Find where the given text appears and provide that cell's center as (X, Y) coordinate. 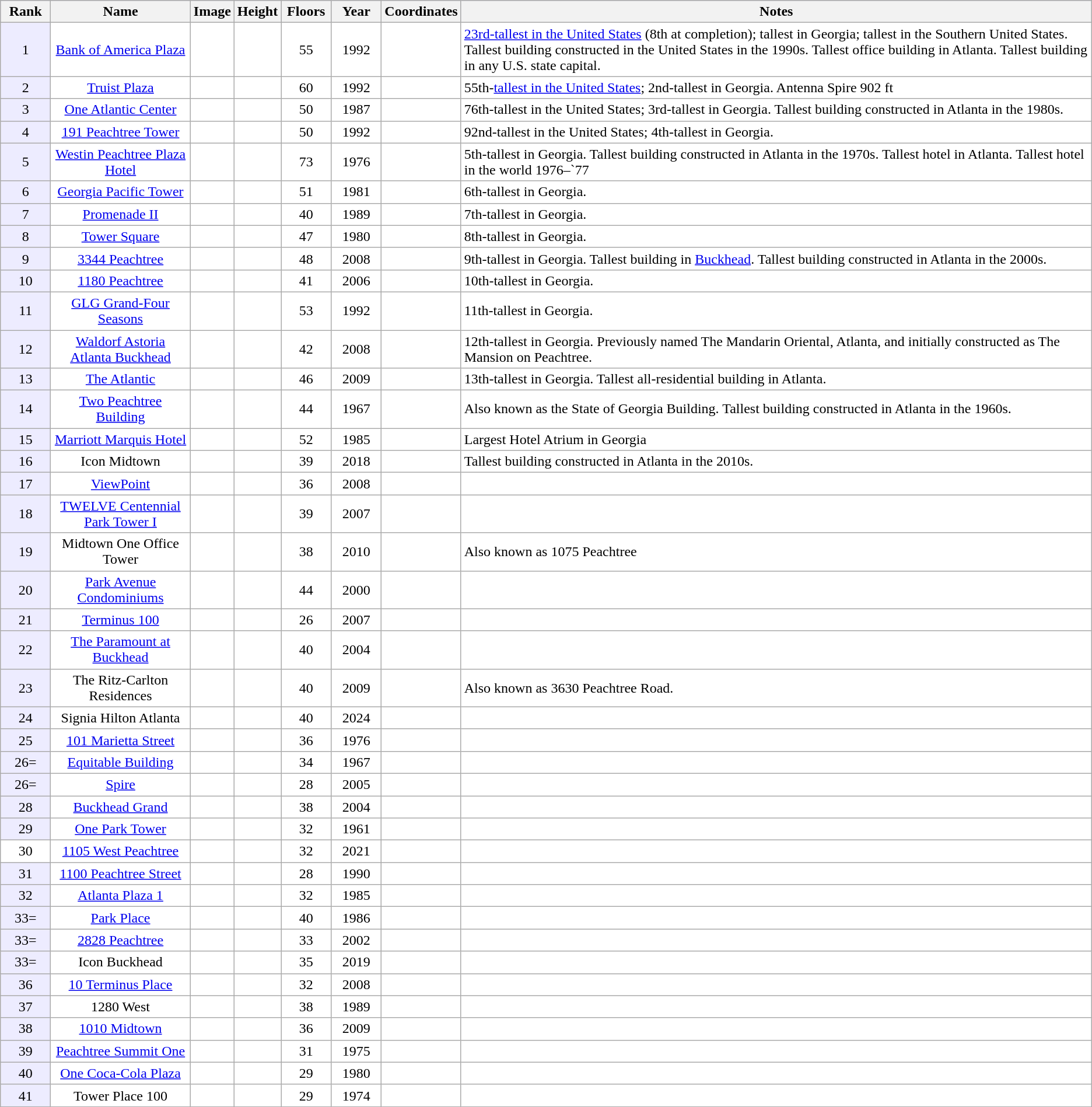
5 (26, 162)
2021 (356, 851)
10 Terminus Place (120, 984)
1280 West (120, 1007)
73 (306, 162)
Promenade II (120, 214)
2006 (356, 281)
9 (26, 259)
101 Marietta Street (120, 740)
24 (26, 718)
48 (306, 259)
One Coca-Cola Plaza (120, 1073)
One Park Tower (120, 829)
191 Peachtree Tower (120, 132)
The Ritz-Carlton Residences (120, 687)
1975 (356, 1051)
16 (26, 462)
1990 (356, 874)
13 (26, 379)
55th-tallest in the United States; 2nd-tallest in Georgia. Antenna Spire 902 ft (776, 88)
1986 (356, 918)
2018 (356, 462)
1974 (356, 1095)
20 (26, 589)
ViewPoint (120, 484)
Bank of America Plaza (120, 50)
21 (26, 620)
22 (26, 650)
Also known as the State of Georgia Building. Tallest building constructed in Atlanta in the 1960s. (776, 410)
GLG Grand-Four Seasons (120, 310)
Notes (776, 12)
Atlanta Plaza 1 (120, 896)
47 (306, 236)
Midtown One Office Tower (120, 552)
10 (26, 281)
3 (26, 110)
1981 (356, 192)
2010 (356, 552)
34 (306, 762)
Two Peachtree Building (120, 410)
7 (26, 214)
23 (26, 687)
13th-tallest in Georgia. Tallest all-residential building in Atlanta. (776, 379)
Waldorf Astoria Atlanta Buckhead (120, 349)
9th-tallest in Georgia. Tallest building in Buckhead. Tallest building constructed in Atlanta in the 2000s. (776, 259)
1 (26, 50)
Peachtree Summit One (120, 1051)
Also known as 3630 Peachtree Road. (776, 687)
6th-tallest in Georgia. (776, 192)
6 (26, 192)
4 (26, 132)
35 (306, 962)
18 (26, 514)
Park Place (120, 918)
Image (212, 12)
30 (26, 851)
Truist Plaza (120, 88)
Westin Peachtree Plaza Hotel (120, 162)
2019 (356, 962)
60 (306, 88)
Spire (120, 784)
8 (26, 236)
15 (26, 439)
Georgia Pacific Tower (120, 192)
1100 Peachtree Street (120, 874)
1010 Midtown (120, 1029)
Year (356, 12)
8th-tallest in Georgia. (776, 236)
Rank (26, 12)
Icon Buckhead (120, 962)
Name (120, 12)
Floors (306, 12)
1180 Peachtree (120, 281)
76th-tallest in the United States; 3rd-tallest in Georgia. Tallest building constructed in Atlanta in the 1980s. (776, 110)
19 (26, 552)
2024 (356, 718)
2828 Peachtree (120, 940)
14 (26, 410)
46 (306, 379)
25 (26, 740)
26 (306, 620)
Tallest building constructed in Atlanta in the 2010s. (776, 462)
1961 (356, 829)
92nd-tallest in the United States; 4th-tallest in Georgia. (776, 132)
Icon Midtown (120, 462)
12th-tallest in Georgia. Previously named The Mandarin Oriental, Atlanta, and initially constructed as The Mansion on Peachtree. (776, 349)
Tower Square (120, 236)
52 (306, 439)
11th-tallest in Georgia. (776, 310)
Buckhead Grand (120, 807)
12 (26, 349)
33 (306, 940)
Signia Hilton Atlanta (120, 718)
1105 West Peachtree (120, 851)
Coordinates (421, 12)
1987 (356, 110)
Marriott Marquis Hotel (120, 439)
Also known as 1075 Peachtree (776, 552)
7th-tallest in Georgia. (776, 214)
TWELVE Centennial Park Tower I (120, 514)
5th-tallest in Georgia. Tallest building constructed in Atlanta in the 1970s. Tallest hotel in Atlanta. Tallest hotel in the world 1976–`77 (776, 162)
51 (306, 192)
One Atlantic Center (120, 110)
10th-tallest in Georgia. (776, 281)
2005 (356, 784)
53 (306, 310)
Height (257, 12)
37 (26, 1007)
The Paramount at Buckhead (120, 650)
2000 (356, 589)
Park Avenue Condominiums (120, 589)
Terminus 100 (120, 620)
Largest Hotel Atrium in Georgia (776, 439)
2 (26, 88)
55 (306, 50)
42 (306, 349)
Equitable Building (120, 762)
17 (26, 484)
The Atlantic (120, 379)
3344 Peachtree (120, 259)
2002 (356, 940)
11 (26, 310)
Tower Place 100 (120, 1095)
